For the text-containing cell, return its midpoint in (X, Y) coordinate format. 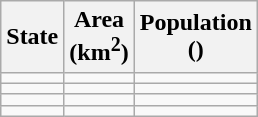
Population() (196, 37)
Area(km2) (99, 37)
State (32, 37)
